Locate the cell with the specified text and output its (X, Y) center coordinate. 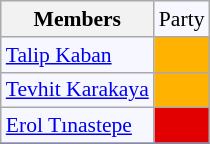
Members (78, 19)
Tevhit Karakaya (78, 90)
Erol Tınastepe (78, 126)
Talip Kaban (78, 55)
Party (182, 19)
